Return the [X, Y] coordinate for the center point of the cell that contains the specified text.  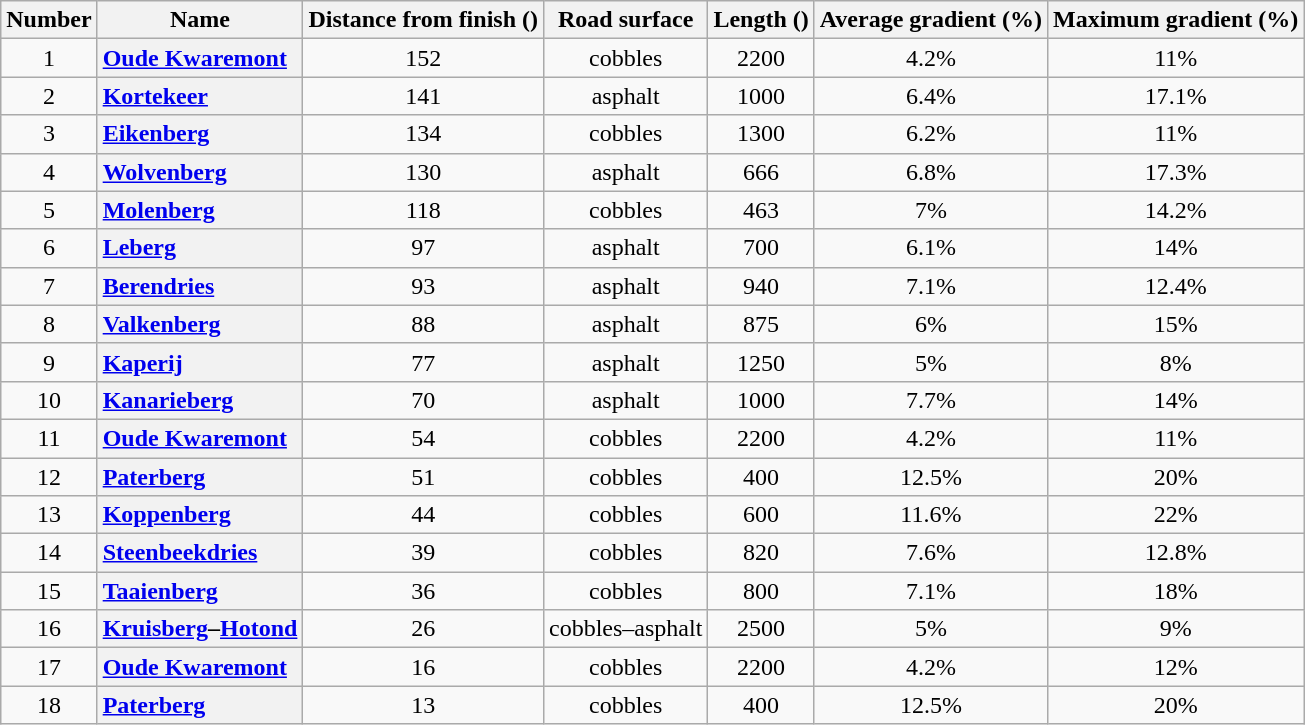
130 [424, 172]
6.8% [930, 172]
Eikenberg [200, 134]
3 [49, 134]
6 [49, 248]
9 [49, 362]
17.1% [1176, 96]
Number [49, 20]
Molenberg [200, 210]
600 [761, 515]
1 [49, 58]
Koppenberg [200, 515]
Distance from finish () [424, 20]
14 [49, 553]
9% [1176, 629]
14.2% [1176, 210]
118 [424, 210]
54 [424, 438]
Road surface [626, 20]
10 [49, 400]
22% [1176, 515]
Wolvenberg [200, 172]
88 [424, 324]
7.6% [930, 553]
39 [424, 553]
17 [49, 667]
Kruisberg–Hotond [200, 629]
77 [424, 362]
666 [761, 172]
134 [424, 134]
18 [49, 705]
8% [1176, 362]
cobbles–asphalt [626, 629]
18% [1176, 591]
1250 [761, 362]
1300 [761, 134]
Taaienberg [200, 591]
17.3% [1176, 172]
4 [49, 172]
7.7% [930, 400]
93 [424, 286]
7 [49, 286]
5 [49, 210]
700 [761, 248]
12% [1176, 667]
36 [424, 591]
2 [49, 96]
2500 [761, 629]
12 [49, 477]
6.1% [930, 248]
820 [761, 553]
15% [1176, 324]
Kanarieberg [200, 400]
6.4% [930, 96]
Leberg [200, 248]
152 [424, 58]
15 [49, 591]
Length () [761, 20]
6% [930, 324]
875 [761, 324]
Kortekeer [200, 96]
Kaperij [200, 362]
26 [424, 629]
940 [761, 286]
8 [49, 324]
141 [424, 96]
463 [761, 210]
Valkenberg [200, 324]
800 [761, 591]
44 [424, 515]
6.2% [930, 134]
12.8% [1176, 553]
11.6% [930, 515]
7% [930, 210]
97 [424, 248]
Berendries [200, 286]
Average gradient (%) [930, 20]
Maximum gradient (%) [1176, 20]
51 [424, 477]
Steenbeekdries [200, 553]
12.4% [1176, 286]
Name [200, 20]
11 [49, 438]
70 [424, 400]
